Return the (x, y) coordinate for the center point of the cell that contains the specified text.  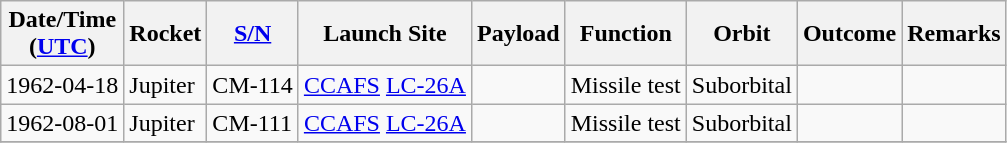
CM-111 (253, 123)
Outcome (849, 34)
Payload (518, 34)
S/N (253, 34)
1962-08-01 (62, 123)
Launch Site (384, 34)
CM-114 (253, 85)
Remarks (954, 34)
Date/Time(UTC) (62, 34)
Rocket (166, 34)
1962-04-18 (62, 85)
Orbit (742, 34)
Function (626, 34)
